Capture the cell that displays the provided text and extract its [X, Y] central coordinate. 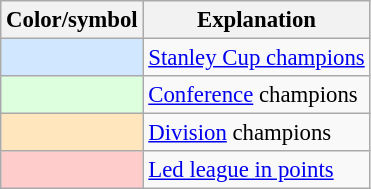
Color/symbol [72, 20]
Stanley Cup champions [256, 58]
Division champions [256, 133]
Conference champions [256, 95]
Led league in points [256, 170]
Explanation [256, 20]
